Return the [x, y] coordinate for the center point of the cell that contains the specified text.  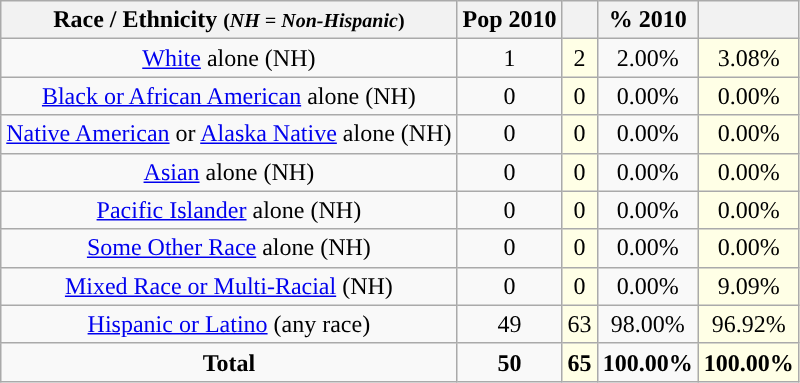
Pop 2010 [510, 20]
96.92% [748, 324]
Total [229, 362]
Mixed Race or Multi-Racial (NH) [229, 286]
2 [580, 58]
49 [510, 324]
50 [510, 362]
Pacific Islander alone (NH) [229, 210]
Black or African American alone (NH) [229, 96]
White alone (NH) [229, 58]
Race / Ethnicity (NH = Non-Hispanic) [229, 20]
% 2010 [648, 20]
98.00% [648, 324]
65 [580, 362]
3.08% [748, 58]
Native American or Alaska Native alone (NH) [229, 134]
9.09% [748, 286]
Some Other Race alone (NH) [229, 248]
Hispanic or Latino (any race) [229, 324]
1 [510, 58]
2.00% [648, 58]
Asian alone (NH) [229, 172]
63 [580, 324]
